For the text-containing cell, return its midpoint in (X, Y) coordinate format. 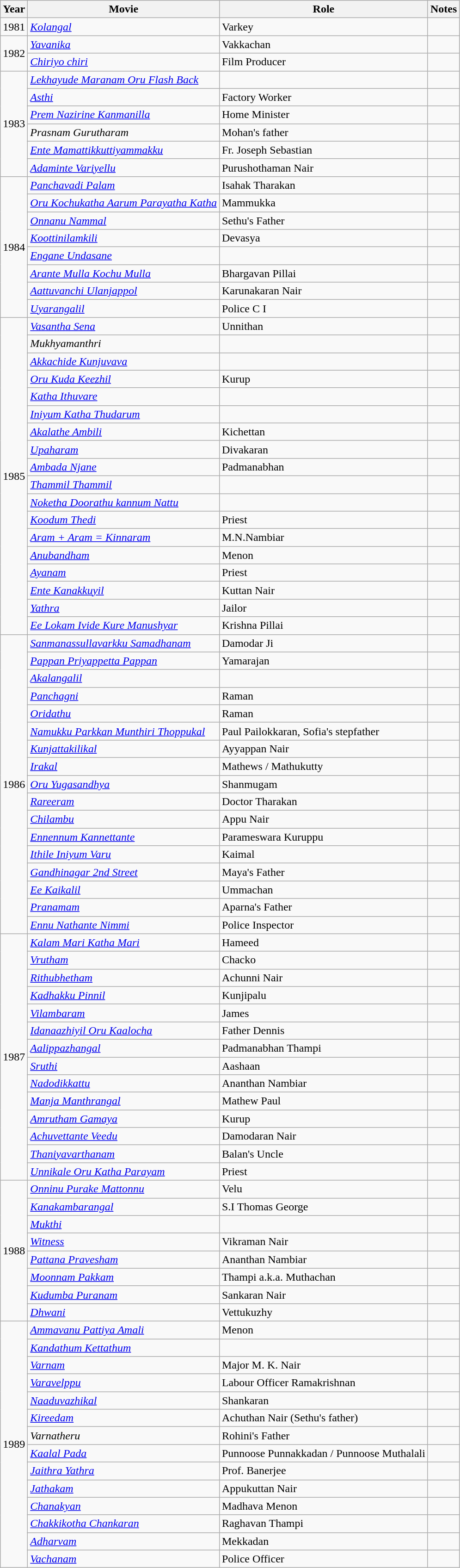
Idanaazhiyil Oru Kaalocha (124, 1030)
Akkachide Kunjuvava (124, 361)
Varavelppu (124, 1383)
Mammukka (324, 203)
Gandhinagar 2nd Street (124, 872)
Isahak Tharakan (324, 185)
Asthi (124, 97)
Rareeram (124, 802)
Divakaran (324, 449)
Pattana Pravesham (124, 1259)
Mekkadan (324, 1541)
Damodaran Nair (324, 1136)
Iniyum Katha Thudarum (124, 414)
Bhargavan Pillai (324, 273)
Oru Yugasandhya (124, 784)
Parameswara Kuruppu (324, 837)
Vasantha Sena (124, 326)
Naaduvazhikal (124, 1401)
Kunjipalu (324, 995)
Hameed (324, 942)
Film Producer (324, 62)
Notes (443, 9)
1986 (14, 784)
1987 (14, 1057)
Appukuttan Nair (324, 1488)
Kaimal (324, 855)
Vilambaram (124, 1013)
Yamarajan (324, 661)
Prem Nazirine Kanmanilla (124, 115)
Vakkachan (324, 44)
Mukhyamanthri (124, 344)
Rithubhetham (124, 978)
Shankaran (324, 1401)
Adaminte Variyellu (124, 167)
Mathews / Mathukutty (324, 766)
1988 (14, 1251)
Rohini's Father (324, 1436)
Panchavadi Palam (124, 185)
Thampi a.k.a. Muthachan (324, 1277)
Punnoose Punnakkadan / Punnoose Muthalali (324, 1453)
Devasya (324, 238)
Unnikale Oru Katha Parayam (124, 1171)
1989 (14, 1444)
Kandathum Kettathum (124, 1348)
Fr. Joseph Sebastian (324, 150)
Paul Pailokkaran, Sofia's stepfather (324, 731)
Kichettan (324, 432)
Onninu Purake Mattonnu (124, 1189)
Labour Officer Ramakrishnan (324, 1383)
Witness (124, 1242)
Oru Kochukatha Aarum Parayatha Katha (124, 203)
Vikraman Nair (324, 1242)
Thammil Thammil (124, 484)
Jathakam (124, 1488)
Jaithra Yathra (124, 1471)
Ayyappan Nair (324, 749)
Padmanabhan (324, 467)
Chakkikotha Chankaran (124, 1524)
Police C I (324, 309)
Anubandham (124, 555)
Purushothaman Nair (324, 167)
Akalangalil (124, 678)
Kunjattakilikal (124, 749)
Sanmanassullavarkku Samadhanam (124, 643)
Ummachan (324, 890)
Movie (124, 9)
Irakal (124, 766)
Factory Worker (324, 97)
Chanakyan (124, 1506)
Police Inspector (324, 925)
Damodar Ji (324, 643)
Onnanu Nammal (124, 221)
Year (14, 9)
Engane Undasane (124, 256)
Ambada Njane (124, 467)
1983 (14, 124)
Kanakambarangal (124, 1207)
Unnithan (324, 326)
Pappan Priyappetta Pappan (124, 661)
Sethu's Father (324, 221)
M.N.Nambiar (324, 538)
Aashaan (324, 1066)
Oridathu (124, 713)
Madhava Menon (324, 1506)
Akalathe Ambili (124, 432)
Police Officer (324, 1559)
Oru Kuda Keezhil (124, 379)
Achunni Nair (324, 978)
Chiriyo chiri (124, 62)
Achuthan Nair (Sethu's father) (324, 1418)
Lekhayude Maranam Oru Flash Back (124, 80)
Kaalal Pada (124, 1453)
Shanmugam (324, 784)
Raghavan Thampi (324, 1524)
Ente Kanakkuyil (124, 590)
Varkey (324, 27)
Upaharam (124, 449)
Home Minister (324, 115)
Ayanam (124, 573)
Uyarangalil (124, 309)
Doctor Tharakan (324, 802)
Adharvam (124, 1541)
James (324, 1013)
Koodum Thedi (124, 520)
Pranamam (124, 907)
S.I Thomas George (324, 1207)
Yathra (124, 608)
Panchagni (124, 696)
Mathew Paul (324, 1101)
Varnam (124, 1365)
Chacko (324, 960)
Padmanabhan Thampi (324, 1048)
Koottinilamkili (124, 238)
Appu Nair (324, 819)
Katha Ithuvare (124, 397)
Sruthi (124, 1066)
Velu (324, 1189)
Ennu Nathante Nimmi (124, 925)
Prof. Banerjee (324, 1471)
Karunakaran Nair (324, 291)
Aattuvanchi Ulanjappol (124, 291)
Namukku Parkkan Munthiri Thoppukal (124, 731)
Aalippazhangal (124, 1048)
Amrutham Gamaya (124, 1119)
Balan's Uncle (324, 1154)
Sankaran Nair (324, 1295)
Varnatheru (124, 1436)
Father Dennis (324, 1030)
Achuvettante Veedu (124, 1136)
Vachanam (124, 1559)
Kolangal (124, 27)
Kuttan Nair (324, 590)
Ee Kaikalil (124, 890)
Kudumba Puranam (124, 1295)
Jailor (324, 608)
Aram + Aram = Kinnaram (124, 538)
Ee Lokam Ivide Kure Manushyar (124, 626)
1985 (14, 476)
Vettukuzhy (324, 1312)
1982 (14, 53)
Vrutham (124, 960)
Aparna's Father (324, 907)
Kireedam (124, 1418)
Maya's Father (324, 872)
1984 (14, 247)
Mohan's father (324, 132)
Ammavanu Pattiya Amali (124, 1330)
Major M. K. Nair (324, 1365)
Dhwani (124, 1312)
Manja Manthrangal (124, 1101)
Nadodikkattu (124, 1084)
Role (324, 9)
Kadhakku Pinnil (124, 995)
Noketha Doorathu kannum Nattu (124, 502)
Thaniyavarthanam (124, 1154)
Ithile Iniyum Varu (124, 855)
Prasnam Gurutharam (124, 132)
1981 (14, 27)
Mukthi (124, 1224)
Ente Mamattikkuttiyammakku (124, 150)
Ennennum Kannettante (124, 837)
Kalam Mari Katha Mari (124, 942)
Chilambu (124, 819)
Moonnam Pakkam (124, 1277)
Krishna Pillai (324, 626)
Yavanika (124, 44)
Arante Mulla Kochu Mulla (124, 273)
